Output the (X, Y) coordinate of the center of the cell containing the given text.  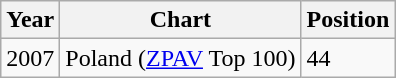
2007 (30, 58)
44 (348, 58)
Poland (ZPAV Top 100) (180, 58)
Chart (180, 20)
Year (30, 20)
Position (348, 20)
